Find where the given text appears and provide that cell's center as (X, Y) coordinate. 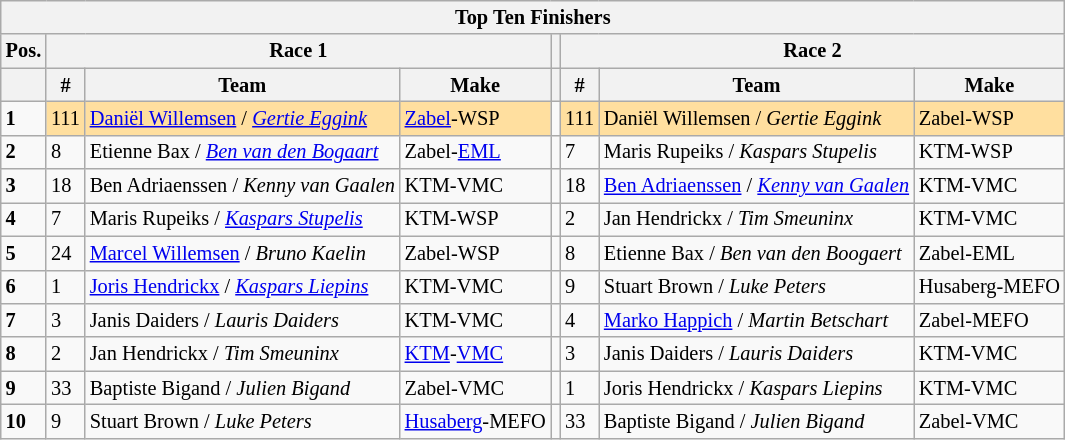
Race 2 (812, 51)
Pos. (24, 51)
Marcel Willemsen / Bruno Kaelin (242, 253)
Zabel-MEFO (990, 320)
10 (24, 421)
5 (24, 253)
Top Ten Finishers (533, 17)
Etienne Bax / Ben van den Boogaert (756, 253)
Race 1 (298, 51)
Marko Happich / Martin Betschart (756, 320)
Etienne Bax / Ben van den Bogaart (242, 152)
6 (24, 287)
24 (66, 253)
